Return the [X, Y] coordinate for the center point of the cell that contains the specified text.  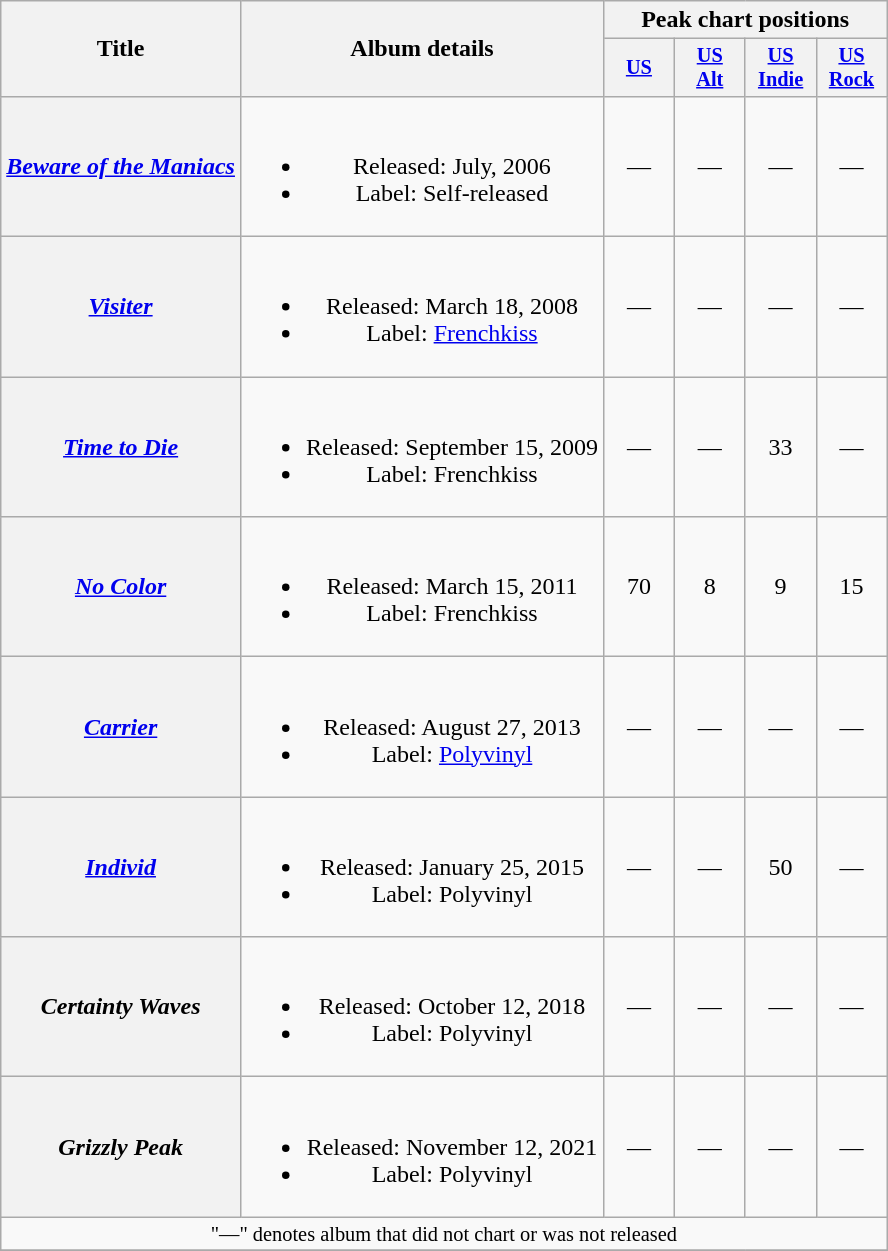
15 [852, 587]
Released: March 18, 2008Label: Frenchkiss [422, 307]
"—" denotes album that did not chart or was not released [444, 1234]
9 [780, 587]
Peak chart positions [744, 20]
33 [780, 447]
Released: January 25, 2015Label: Polyvinyl [422, 867]
50 [780, 867]
US [638, 68]
8 [710, 587]
USIndie [780, 68]
Beware of the Maniacs [121, 166]
Released: November 12, 2021Label: Polyvinyl [422, 1147]
Released: September 15, 2009Label: Frenchkiss [422, 447]
Carrier [121, 727]
USAlt [710, 68]
Visiter [121, 307]
Individ [121, 867]
USRock [852, 68]
Released: August 27, 2013Label: Polyvinyl [422, 727]
Grizzly Peak [121, 1147]
No Color [121, 587]
Certainty Waves [121, 1007]
70 [638, 587]
Title [121, 49]
Album details [422, 49]
Released: July, 2006Label: Self-released [422, 166]
Time to Die [121, 447]
Released: March 15, 2011Label: Frenchkiss [422, 587]
Released: October 12, 2018Label: Polyvinyl [422, 1007]
